Locate the cell with the specified text and output its (X, Y) center coordinate. 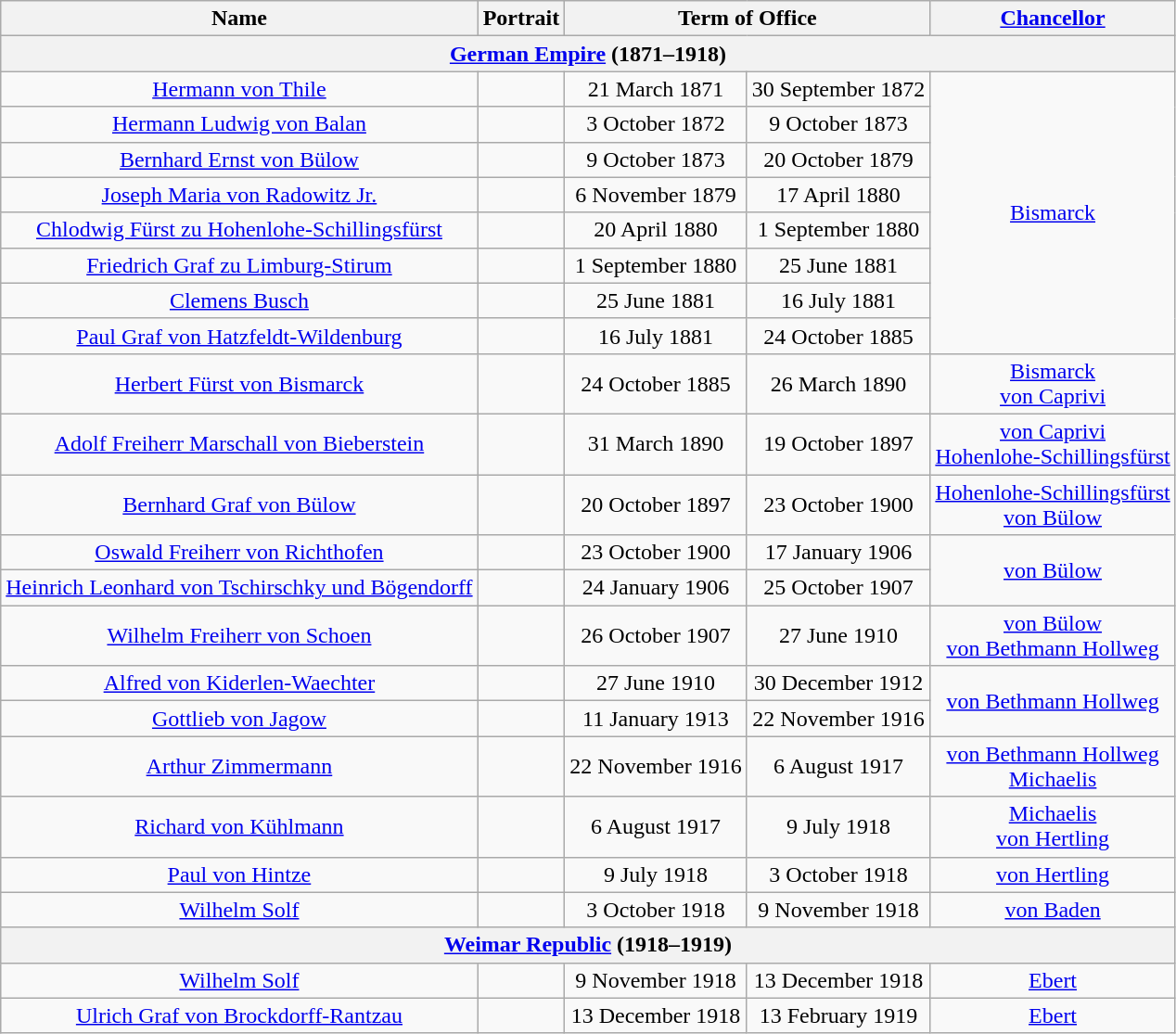
26 October 1907 (656, 636)
20 October 1897 (656, 504)
Bismarck (1053, 212)
Bernhard Ernst von Bülow (239, 160)
6 November 1879 (656, 195)
Gottlieb von Jagow (239, 719)
Alfred von Kiderlen-Waechter (239, 683)
Clemens Busch (239, 300)
Hermann von Thile (239, 89)
30 December 1912 (838, 683)
Portrait (521, 19)
24 January 1906 (656, 588)
Arthur Zimmermann (239, 766)
Paul Graf von Hatzfeldt-Wildenburg (239, 336)
11 January 1913 (656, 719)
Ulrich Graf von Brockdorff-Rantzau (239, 1015)
von Baden (1053, 910)
Paul von Hintze (239, 874)
21 March 1871 (656, 89)
3 October 1872 (656, 124)
Hermann Ludwig von Balan (239, 124)
Name (239, 19)
Heinrich Leonhard von Tschirschky und Bögendorff (239, 588)
Hohenlohe-Schillingsfürst von Bülow (1053, 504)
Adolf Freiherr Marschall von Bieberstein (239, 443)
von Bethmann Hollweg (1053, 701)
31 March 1890 (656, 443)
von Caprivi Hohenlohe-Schillingsfürst (1053, 443)
Bismarck von Caprivi (1053, 384)
20 April 1880 (656, 230)
Weimar Republic (1918–1919) (588, 945)
20 October 1879 (838, 160)
Bernhard Graf von Bülow (239, 504)
Richard von Kühlmann (239, 827)
von Bethmann Hollweg Michaelis (1053, 766)
Chlodwig Fürst zu Hohenlohe-Schillingsfürst (239, 230)
17 January 1906 (838, 553)
30 September 1872 (838, 89)
von Bülow von Bethmann Hollweg (1053, 636)
German Empire (1871–1918) (588, 54)
19 October 1897 (838, 443)
26 March 1890 (838, 384)
17 April 1880 (838, 195)
Wilhelm Freiherr von Schoen (239, 636)
von Bülow (1053, 570)
25 October 1907 (838, 588)
Friedrich Graf zu Limburg-Stirum (239, 265)
Herbert Fürst von Bismarck (239, 384)
Oswald Freiherr von Richthofen (239, 553)
Michaelis von Hertling (1053, 827)
von Hertling (1053, 874)
13 February 1919 (838, 1015)
Term of Office (748, 19)
Joseph Maria von Radowitz Jr. (239, 195)
Chancellor (1053, 19)
